Scan for the cell matching the given text and deliver its (x, y) coordinate at center. 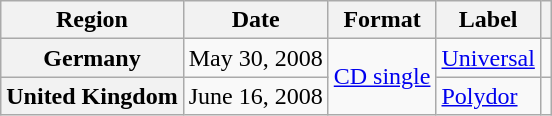
Universal (488, 58)
June 16, 2008 (256, 96)
Date (256, 20)
CD single (382, 77)
May 30, 2008 (256, 58)
Germany (92, 58)
Region (92, 20)
United Kingdom (92, 96)
Format (382, 20)
Polydor (488, 96)
Label (488, 20)
